Scan for the cell matching the given text and deliver its [X, Y] coordinate at center. 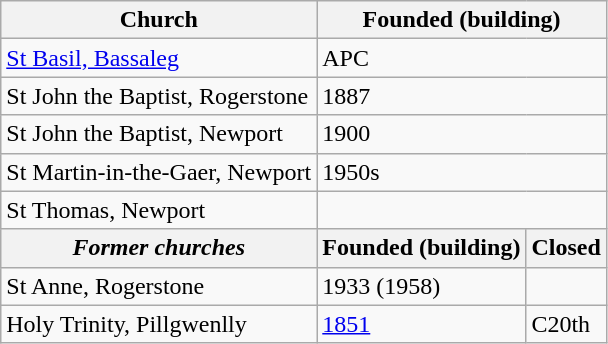
1900 [462, 134]
St Basil, Bassaleg [159, 58]
Closed [566, 248]
1887 [462, 96]
Former churches [159, 248]
Holy Trinity, Pillgwenlly [159, 324]
1933 (1958) [422, 286]
1950s [462, 172]
St John the Baptist, Rogerstone [159, 96]
St Anne, Rogerstone [159, 286]
St Martin-in-the-Gaer, Newport [159, 172]
APC [462, 58]
St John the Baptist, Newport [159, 134]
St Thomas, Newport [159, 210]
Church [159, 20]
1851 [422, 324]
C20th [566, 324]
